Determine the (x, y) coordinate at the center of the cell enclosing the given text.  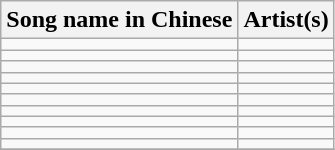
Artist(s) (286, 20)
Song name in Chinese (120, 20)
